Locate the cell with the specified text and output its [x, y] center coordinate. 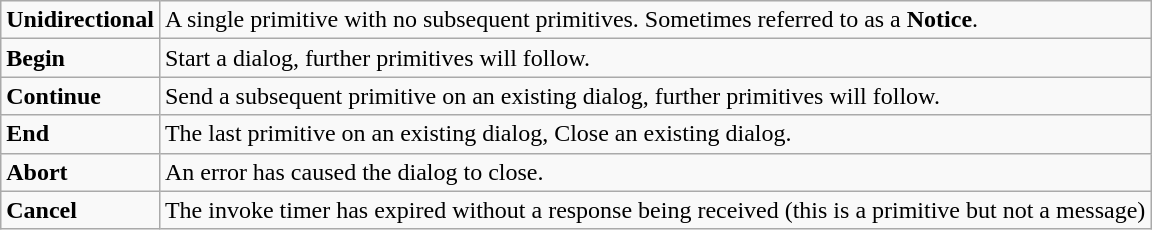
End [80, 134]
Begin [80, 58]
Unidirectional [80, 20]
Cancel [80, 210]
An error has caused the dialog to close. [654, 172]
The last primitive on an existing dialog, Close an existing dialog. [654, 134]
The invoke timer has expired without a response being received (this is a primitive but not a message) [654, 210]
A single primitive with no subsequent primitives. Sometimes referred to as a Notice. [654, 20]
Continue [80, 96]
Abort [80, 172]
Start a dialog, further primitives will follow. [654, 58]
Send a subsequent primitive on an existing dialog, further primitives will follow. [654, 96]
